Determine the (x, y) coordinate at the center of the cell enclosing the given text.  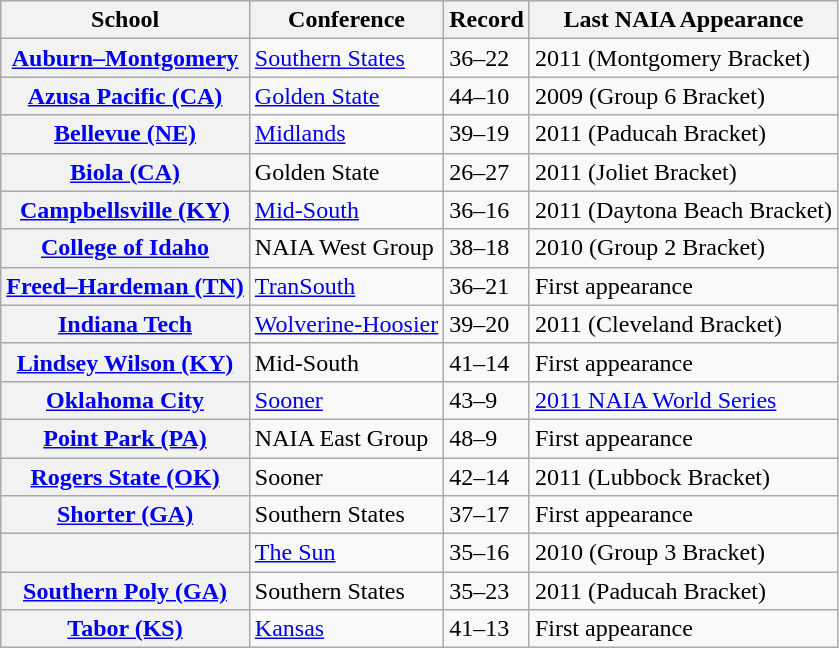
Shorter (GA) (126, 515)
Kansas (346, 629)
2011 (Daytona Beach Bracket) (683, 210)
Tabor (KS) (126, 629)
43–9 (487, 400)
College of Idaho (126, 248)
Azusa Pacific (CA) (126, 96)
Rogers State (OK) (126, 477)
42–14 (487, 477)
36–16 (487, 210)
Last NAIA Appearance (683, 20)
NAIA West Group (346, 248)
Indiana Tech (126, 324)
2011 (Lubbock Bracket) (683, 477)
The Sun (346, 553)
Midlands (346, 134)
Bellevue (NE) (126, 134)
36–22 (487, 58)
2010 (Group 3 Bracket) (683, 553)
TranSouth (346, 286)
26–27 (487, 172)
Lindsey Wilson (KY) (126, 362)
Freed–Hardeman (TN) (126, 286)
2011 NAIA World Series (683, 400)
Biola (CA) (126, 172)
2011 (Joliet Bracket) (683, 172)
35–16 (487, 553)
Auburn–Montgomery (126, 58)
41–13 (487, 629)
39–19 (487, 134)
2009 (Group 6 Bracket) (683, 96)
44–10 (487, 96)
Southern Poly (GA) (126, 591)
Record (487, 20)
Wolverine-Hoosier (346, 324)
39–20 (487, 324)
2011 (Montgomery Bracket) (683, 58)
41–14 (487, 362)
Conference (346, 20)
School (126, 20)
37–17 (487, 515)
Point Park (PA) (126, 438)
2011 (Cleveland Bracket) (683, 324)
NAIA East Group (346, 438)
Campbellsville (KY) (126, 210)
2010 (Group 2 Bracket) (683, 248)
36–21 (487, 286)
Oklahoma City (126, 400)
35–23 (487, 591)
48–9 (487, 438)
38–18 (487, 248)
